For the text-containing cell, return its midpoint in (x, y) coordinate format. 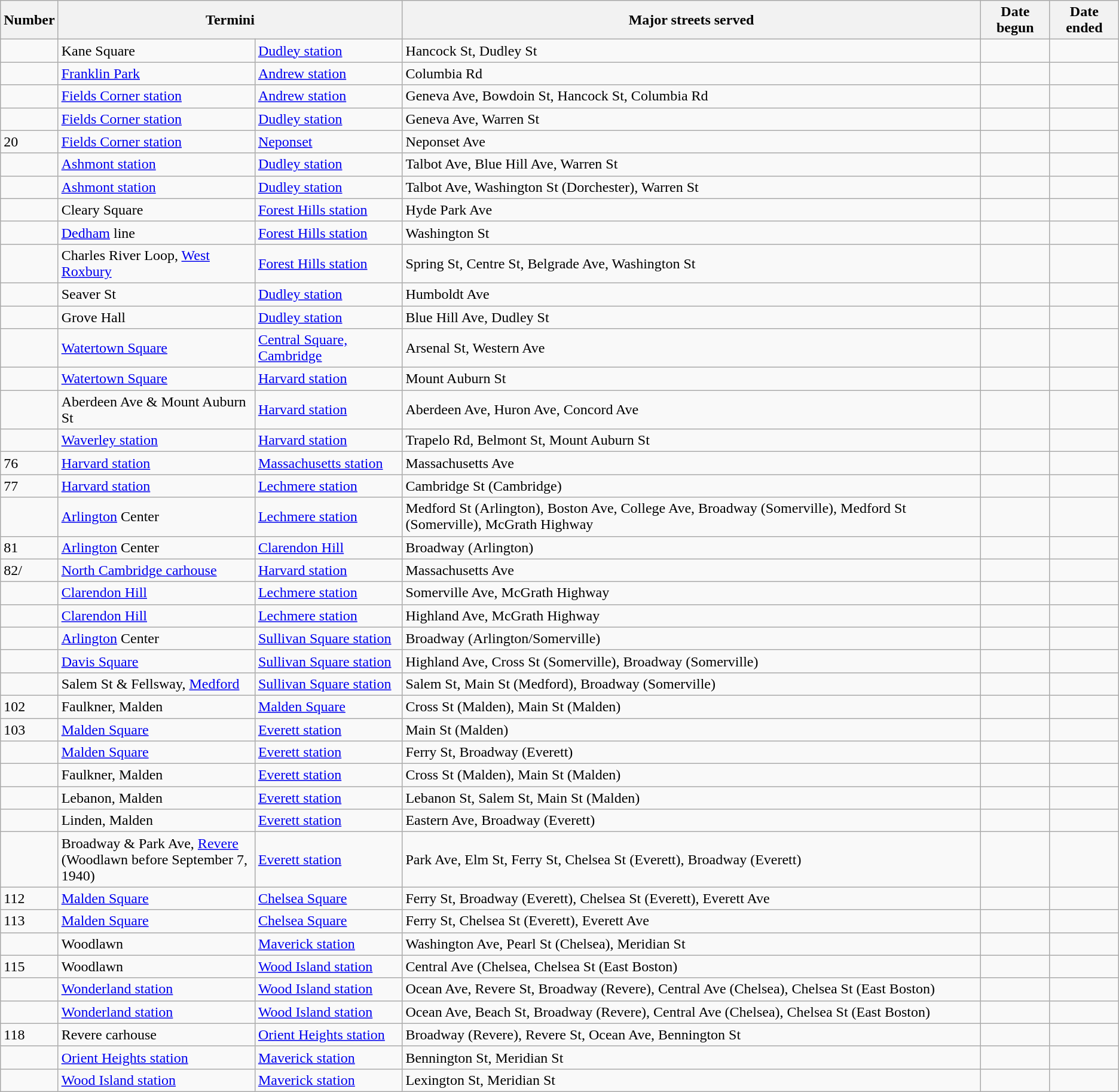
Columbia Rd (691, 74)
Cleary Square (157, 210)
Dedham line (157, 233)
Highland Ave, Cross St (Somerville), Broadway (Somerville) (691, 661)
Linden, Malden (157, 821)
Eastern Ave, Broadway (Everett) (691, 821)
81 (29, 547)
Lebanon, Malden (157, 798)
Charles River Loop, West Roxbury (157, 263)
76 (29, 463)
Mount Auburn St (691, 379)
Somerville Ave, McGrath Highway (691, 593)
Central Square, Cambridge (328, 348)
Ferry St, Broadway (Everett) (691, 753)
Franklin Park (157, 74)
Ocean Ave, Revere St, Broadway (Revere), Central Ave (Chelsea), Chelsea St (East Boston) (691, 989)
Lebanon St, Salem St, Main St (Malden) (691, 798)
102 (29, 706)
Hancock St, Dudley St (691, 51)
Spring St, Centre St, Belgrade Ave, Washington St (691, 263)
Broadway (Arlington) (691, 547)
Grove Hall (157, 317)
Blue Hill Ave, Dudley St (691, 317)
Major streets served (691, 20)
Ocean Ave, Beach St, Broadway (Revere), Central Ave (Chelsea), Chelsea St (East Boston) (691, 1012)
115 (29, 966)
Bennington St, Meridian St (691, 1057)
Talbot Ave, Washington St (Dorchester), Warren St (691, 187)
Aberdeen Ave, Huron Ave, Concord Ave (691, 410)
Highland Ave, McGrath Highway (691, 616)
Broadway & Park Ave, Revere(Woodlawn before September 7, 1940) (157, 859)
Ferry St, Broadway (Everett), Chelsea St (Everett), Everett Ave (691, 898)
Talbot Ave, Blue Hill Ave, Warren St (691, 164)
Arsenal St, Western Ave (691, 348)
Termini (230, 20)
Kane Square (157, 51)
Central Ave (Chelsea, Chelsea St (East Boston) (691, 966)
Neponset (328, 142)
Medford St (Arlington), Boston Ave, College Ave, Broadway (Somerville), Medford St (Somerville), McGrath Highway (691, 516)
Waverley station (157, 441)
Number (29, 20)
Date ended (1084, 20)
Trapelo Rd, Belmont St, Mount Auburn St (691, 441)
118 (29, 1035)
North Cambridge carhouse (157, 570)
Washington St (691, 233)
113 (29, 921)
Salem St & Fellsway, Medford (157, 684)
Cambridge St (Cambridge) (691, 486)
82/ (29, 570)
Humboldt Ave (691, 294)
Ferry St, Chelsea St (Everett), Everett Ave (691, 921)
Salem St, Main St (Medford), Broadway (Somerville) (691, 684)
Neponset Ave (691, 142)
Massachusetts station (328, 463)
Date begun (1015, 20)
Lexington St, Meridian St (691, 1080)
Geneva Ave, Warren St (691, 119)
20 (29, 142)
103 (29, 730)
Park Ave, Elm St, Ferry St, Chelsea St (Everett), Broadway (Everett) (691, 859)
112 (29, 898)
Davis Square (157, 661)
Hyde Park Ave (691, 210)
Main St (Malden) (691, 730)
Revere carhouse (157, 1035)
Broadway (Revere), Revere St, Ocean Ave, Bennington St (691, 1035)
77 (29, 486)
Washington Ave, Pearl St (Chelsea), Meridian St (691, 944)
Broadway (Arlington/Somerville) (691, 638)
Geneva Ave, Bowdoin St, Hancock St, Columbia Rd (691, 96)
Aberdeen Ave & Mount Auburn St (157, 410)
Seaver St (157, 294)
